Determine the (X, Y) coordinate at the center of the cell enclosing the given text.  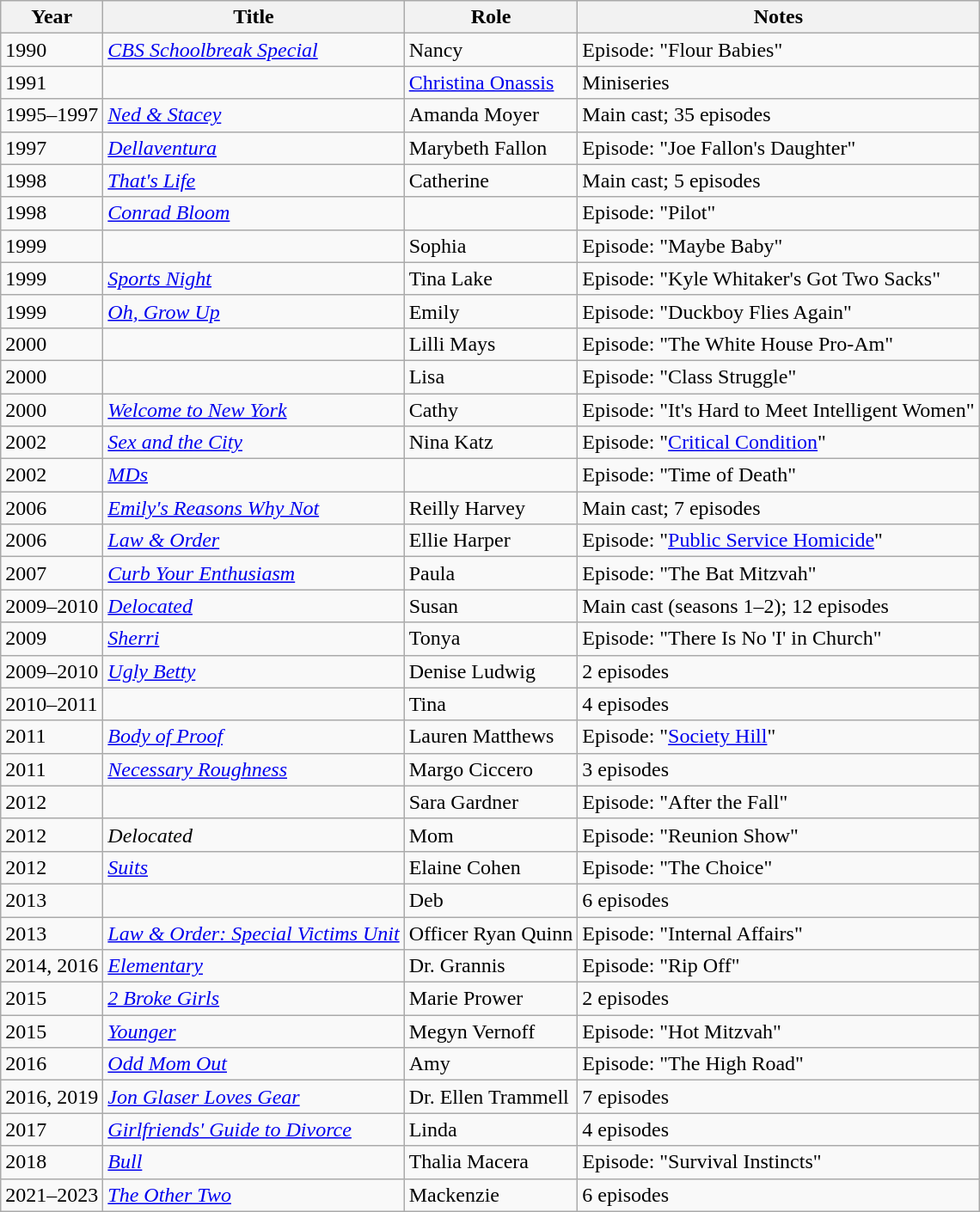
2010–2011 (52, 704)
2018 (52, 1162)
CBS Schoolbreak Special (254, 50)
Main cast; 5 episodes (779, 181)
Emily (491, 311)
Amy (491, 1064)
Ned & Stacey (254, 115)
Sports Night (254, 279)
Body of Proof (254, 737)
Ellie Harper (491, 541)
Lisa (491, 376)
Law & Order (254, 541)
Nina Katz (491, 443)
1997 (52, 148)
Catherine (491, 181)
2 Broke Girls (254, 999)
Episode: "Public Service Homicide" (779, 541)
Episode: "Survival Instincts" (779, 1162)
Episode: "Kyle Whitaker's Got Two Sacks" (779, 279)
Episode: "Society Hill" (779, 737)
Nancy (491, 50)
Amanda Moyer (491, 115)
2007 (52, 573)
Margo Ciccero (491, 769)
Episode: "Maybe Baby" (779, 246)
Episode: "The White House Pro-Am" (779, 344)
2016 (52, 1064)
Year (52, 17)
2009 (52, 639)
Reilly Harvey (491, 508)
Megyn Vernoff (491, 1031)
Thalia Macera (491, 1162)
Younger (254, 1031)
Notes (779, 17)
Title (254, 17)
Miniseries (779, 83)
2016, 2019 (52, 1097)
Jon Glaser Loves Gear (254, 1097)
Paula (491, 573)
Lilli Mays (491, 344)
Deb (491, 900)
Dr. Ellen Trammell (491, 1097)
Christina Onassis (491, 83)
Sherri (254, 639)
Welcome to New York (254, 410)
Suits (254, 867)
MDs (254, 475)
Main cast; 7 episodes (779, 508)
Bull (254, 1162)
Episode: "It's Hard to Meet Intelligent Women" (779, 410)
Mackenzie (491, 1195)
Girlfriends' Guide to Divorce (254, 1129)
3 episodes (779, 769)
Denise Ludwig (491, 671)
2021–2023 (52, 1195)
1990 (52, 50)
Role (491, 17)
Cathy (491, 410)
Episode: "There Is No 'I' in Church" (779, 639)
Linda (491, 1129)
Dellaventura (254, 148)
Conrad Bloom (254, 213)
Necessary Roughness (254, 769)
Dr. Grannis (491, 966)
2014, 2016 (52, 966)
Sex and the City (254, 443)
Main cast; 35 episodes (779, 115)
Odd Mom Out (254, 1064)
Episode: "Pilot" (779, 213)
1991 (52, 83)
Episode: "Duckboy Flies Again" (779, 311)
Marybeth Fallon (491, 148)
Episode: "Reunion Show" (779, 835)
Sophia (491, 246)
The Other Two (254, 1195)
Elementary (254, 966)
That's Life (254, 181)
Episode: "Hot Mitzvah" (779, 1031)
Episode: "Rip Off" (779, 966)
Elaine Cohen (491, 867)
Tonya (491, 639)
Sara Gardner (491, 802)
Episode: "The High Road" (779, 1064)
Emily's Reasons Why Not (254, 508)
Episode: "Critical Condition" (779, 443)
Law & Order: Special Victims Unit (254, 933)
Lauren Matthews (491, 737)
Episode: "Class Struggle" (779, 376)
Mom (491, 835)
Marie Prower (491, 999)
Officer Ryan Quinn (491, 933)
Curb Your Enthusiasm (254, 573)
Oh, Grow Up (254, 311)
Episode: "The Bat Mitzvah" (779, 573)
Episode: "Flour Babies" (779, 50)
Episode: "Joe Fallon's Daughter" (779, 148)
Episode: "Internal Affairs" (779, 933)
Main cast (seasons 1–2); 12 episodes (779, 606)
Episode: "After the Fall" (779, 802)
Tina (491, 704)
2017 (52, 1129)
Susan (491, 606)
Episode: "The Choice" (779, 867)
1995–1997 (52, 115)
7 episodes (779, 1097)
Ugly Betty (254, 671)
Episode: "Time of Death" (779, 475)
Tina Lake (491, 279)
